Provide the [X, Y] coordinate of the cell's center where the given text is located.  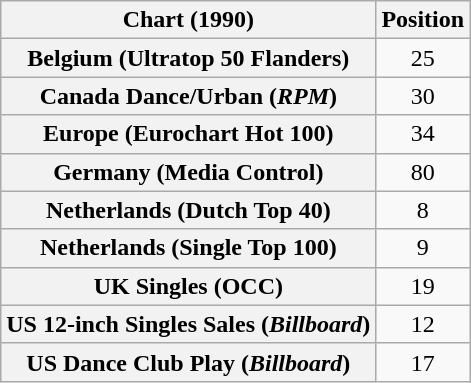
US 12-inch Singles Sales (Billboard) [188, 324]
8 [423, 210]
19 [423, 286]
Europe (Eurochart Hot 100) [188, 134]
Belgium (Ultratop 50 Flanders) [188, 58]
Netherlands (Dutch Top 40) [188, 210]
UK Singles (OCC) [188, 286]
Chart (1990) [188, 20]
30 [423, 96]
12 [423, 324]
Germany (Media Control) [188, 172]
Netherlands (Single Top 100) [188, 248]
34 [423, 134]
80 [423, 172]
Canada Dance/Urban (RPM) [188, 96]
Position [423, 20]
9 [423, 248]
17 [423, 362]
US Dance Club Play (Billboard) [188, 362]
25 [423, 58]
